Capture the cell that displays the provided text and extract its (x, y) central coordinate. 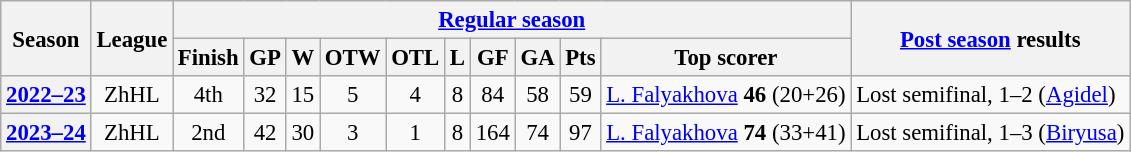
League (132, 38)
5 (353, 95)
Top scorer (726, 58)
84 (492, 95)
GP (265, 58)
Post season results (990, 38)
W (302, 58)
OTW (353, 58)
2nd (208, 133)
Pts (580, 58)
L. Falyakhova 46 (20+26) (726, 95)
Season (46, 38)
Regular season (512, 20)
74 (538, 133)
Lost semifinal, 1–3 (Biryusa) (990, 133)
3 (353, 133)
GA (538, 58)
L. Falyakhova 74 (33+41) (726, 133)
L (458, 58)
59 (580, 95)
97 (580, 133)
1 (416, 133)
15 (302, 95)
4th (208, 95)
58 (538, 95)
2023–24 (46, 133)
30 (302, 133)
OTL (416, 58)
4 (416, 95)
2022–23 (46, 95)
Lost semifinal, 1–2 (Agidel) (990, 95)
Finish (208, 58)
164 (492, 133)
32 (265, 95)
GF (492, 58)
42 (265, 133)
